Return the [x, y] coordinate for the center point of the cell that contains the specified text.  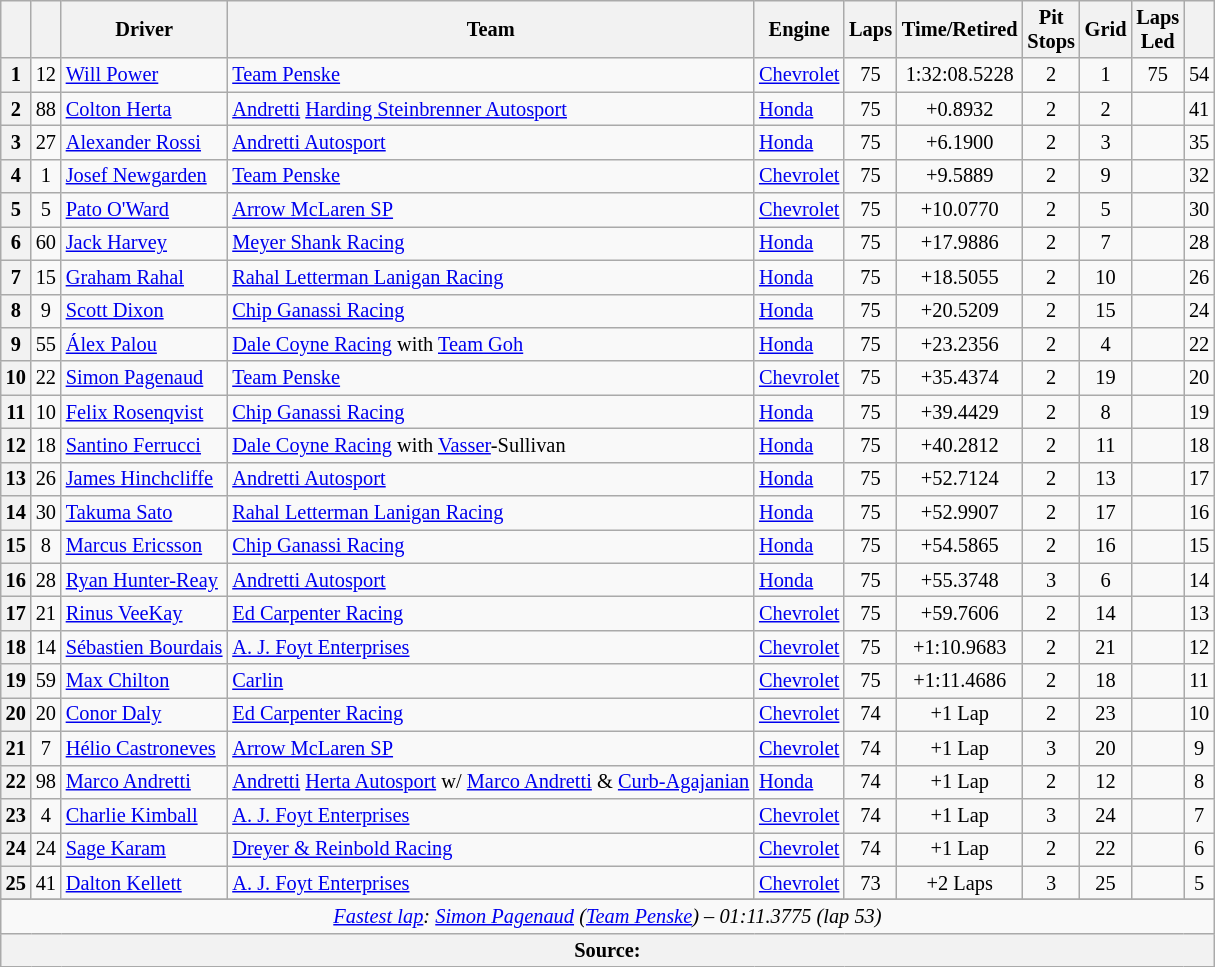
+6.1900 [960, 142]
+59.7606 [960, 613]
88 [46, 109]
Laps [870, 29]
Dalton Kellett [144, 883]
Driver [144, 29]
+1:10.9683 [960, 647]
Marco Andretti [144, 782]
Takuma Sato [144, 513]
Conor Daly [144, 714]
Rinus VeeKay [144, 613]
Felix Rosenqvist [144, 412]
Sage Karam [144, 849]
Josef Newgarden [144, 176]
PitStops [1052, 29]
Jack Harvey [144, 243]
98 [46, 782]
Ryan Hunter-Reay [144, 580]
+1:11.4686 [960, 681]
Source: [608, 950]
Scott Dixon [144, 311]
+54.5865 [960, 546]
Carlin [490, 681]
+0.8932 [960, 109]
Santino Ferrucci [144, 445]
Dreyer & Reinbold Racing [490, 849]
+39.4429 [960, 412]
Marcus Ericsson [144, 546]
Alexander Rossi [144, 142]
55 [46, 344]
Dale Coyne Racing with Team Goh [490, 344]
+9.5889 [960, 176]
Sébastien Bourdais [144, 647]
LapsLed [1158, 29]
Andretti Harding Steinbrenner Autosport [490, 109]
+52.7124 [960, 479]
Charlie Kimball [144, 815]
Dale Coyne Racing with Vasser-Sullivan [490, 445]
Pato O'Ward [144, 210]
Meyer Shank Racing [490, 243]
Engine [799, 29]
+18.5055 [960, 277]
+35.4374 [960, 378]
32 [1199, 176]
+20.5209 [960, 311]
James Hinchcliffe [144, 479]
Grid [1106, 29]
Fastest lap: Simon Pagenaud (Team Penske) – 01:11.3775 (lap 53) [608, 916]
Time/Retired [960, 29]
Team [490, 29]
Simon Pagenaud [144, 378]
+23.2356 [960, 344]
60 [46, 243]
Hélio Castroneves [144, 748]
59 [46, 681]
Álex Palou [144, 344]
27 [46, 142]
35 [1199, 142]
Colton Herta [144, 109]
Max Chilton [144, 681]
Will Power [144, 75]
73 [870, 883]
1:32:08.5228 [960, 75]
+2 Laps [960, 883]
+55.3748 [960, 580]
Andretti Herta Autosport w/ Marco Andretti & Curb-Agajanian [490, 782]
+52.9907 [960, 513]
+40.2812 [960, 445]
Graham Rahal [144, 277]
54 [1199, 75]
+10.0770 [960, 210]
+17.9886 [960, 243]
